Scan for the cell matching the given text and deliver its [X, Y] coordinate at center. 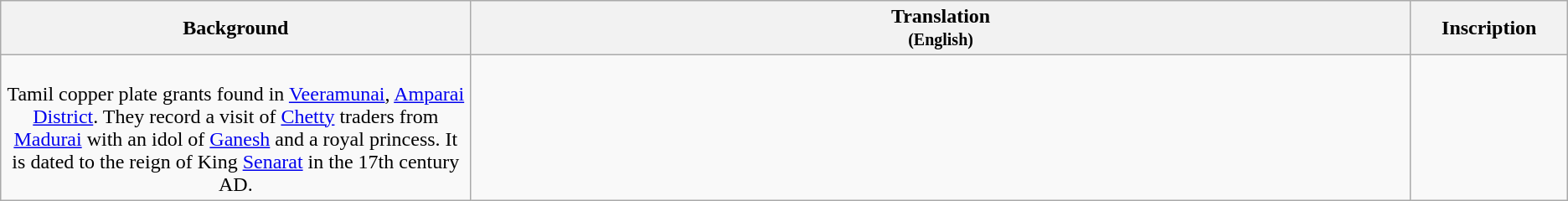
Translation(English) [941, 28]
Inscription [1489, 28]
Background [236, 28]
